Locate the cell with the specified text and output its [x, y] center coordinate. 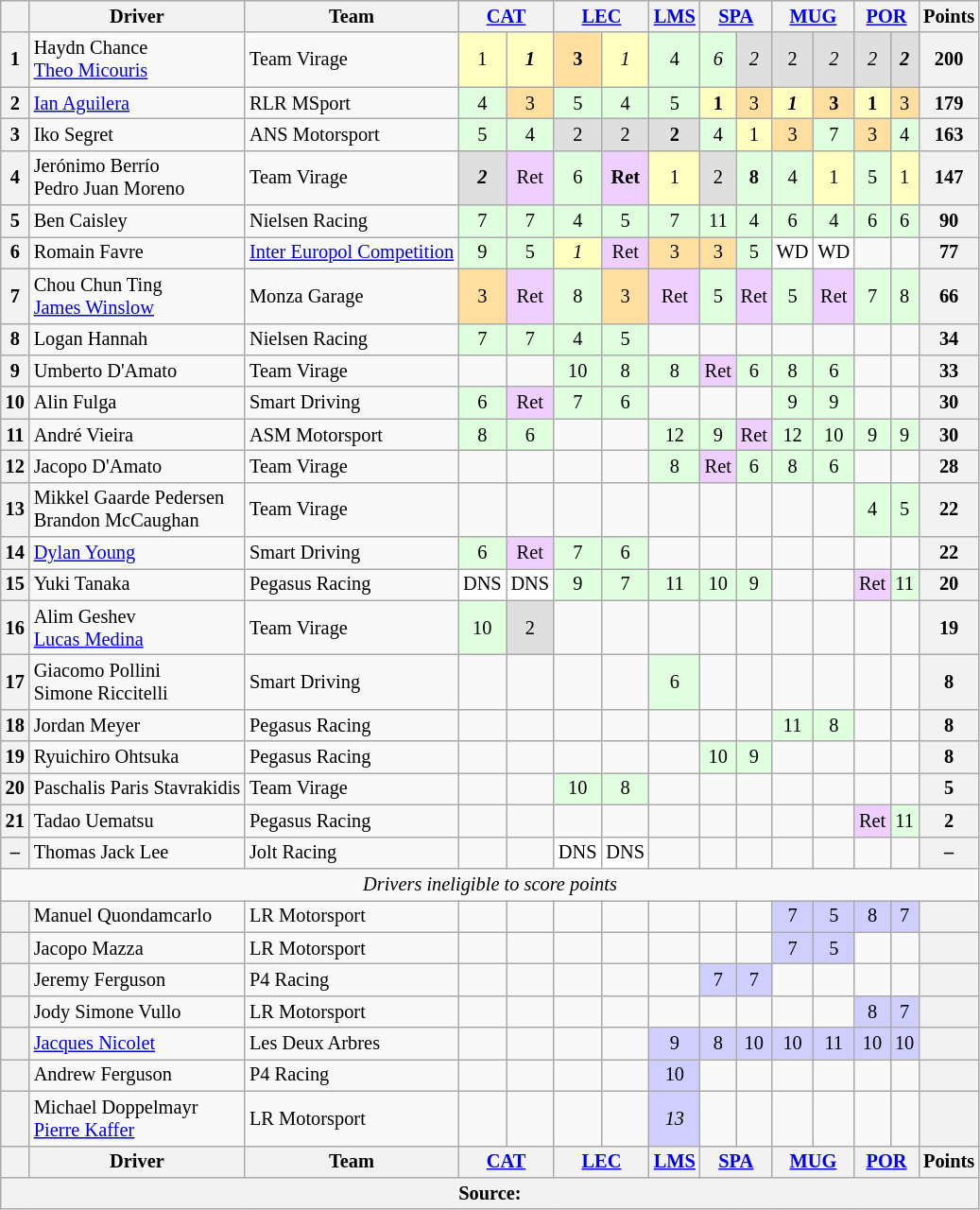
Andrew Ferguson [137, 1075]
Jacopo Mazza [137, 948]
Jacopo D'Amato [137, 466]
Monza Garage [352, 296]
Alin Fulga [137, 403]
17 [15, 682]
Ryuichiro Ohtsuka [137, 757]
Ben Caisley [137, 221]
18 [15, 725]
Mikkel Gaarde Pedersen Brandon McCaughan [137, 510]
Jody Simone Vullo [137, 1011]
147 [949, 178]
Haydn Chance Theo Micouris [137, 60]
Chou Chun Ting James Winslow [137, 296]
163 [949, 134]
Alim Geshev Lucas Medina [137, 628]
28 [949, 466]
Jacques Nicolet [137, 1044]
15 [15, 584]
Les Deux Arbres [352, 1044]
Jolt Racing [352, 853]
RLR MSport [352, 103]
André Vieira [137, 435]
179 [949, 103]
66 [949, 296]
34 [949, 339]
Logan Hannah [137, 339]
Jerónimo Berrío Pedro Juan Moreno [137, 178]
Dylan Young [137, 553]
Ian Aguilera [137, 103]
16 [15, 628]
Tadao Uematsu [137, 821]
Umberto D'Amato [137, 371]
200 [949, 60]
Iko Segret [137, 134]
33 [949, 371]
Paschalis Paris Stavrakidis [137, 788]
90 [949, 221]
ASM Motorsport [352, 435]
Jordan Meyer [137, 725]
Jeremy Ferguson [137, 979]
Inter Europol Competition [352, 252]
Yuki Tanaka [137, 584]
Drivers ineligible to score points [490, 884]
Source: [490, 1193]
77 [949, 252]
21 [15, 821]
14 [15, 553]
Thomas Jack Lee [137, 853]
Romain Favre [137, 252]
Giacomo Pollini Simone Riccitelli [137, 682]
ANS Motorsport [352, 134]
Michael Doppelmayr Pierre Kaffer [137, 1118]
Manuel Quondamcarlo [137, 916]
